Scan for the cell matching the given text and deliver its [X, Y] coordinate at center. 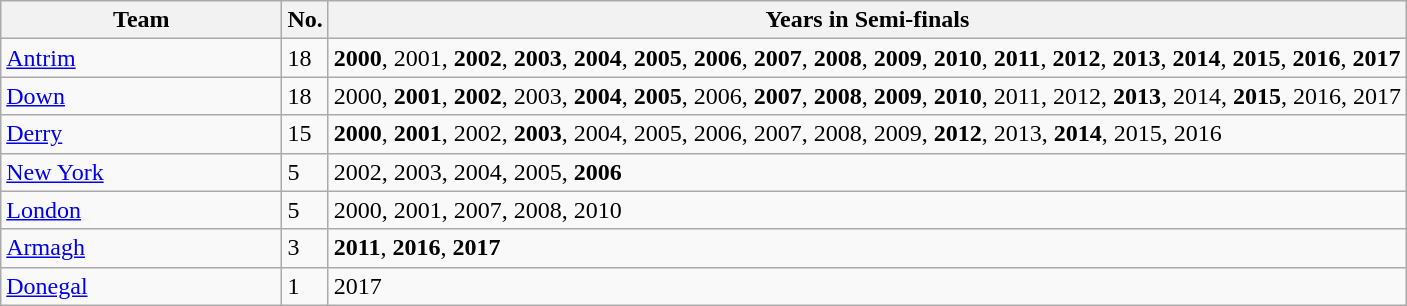
2011, 2016, 2017 [867, 248]
Years in Semi-finals [867, 20]
Armagh [142, 248]
Donegal [142, 286]
2000, 2001, 2002, 2003, 2004, 2005, 2006, 2007, 2008, 2009, 2012, 2013, 2014, 2015, 2016 [867, 134]
2017 [867, 286]
New York [142, 172]
1 [305, 286]
15 [305, 134]
Team [142, 20]
Derry [142, 134]
Antrim [142, 58]
2002, 2003, 2004, 2005, 2006 [867, 172]
Down [142, 96]
No. [305, 20]
2000, 2001, 2007, 2008, 2010 [867, 210]
London [142, 210]
3 [305, 248]
